Capture the cell that displays the provided text and extract its (x, y) central coordinate. 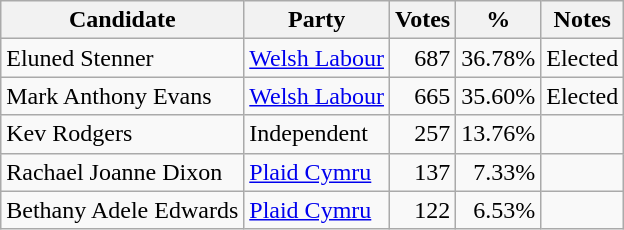
Bethany Adele Edwards (122, 210)
Party (317, 20)
Mark Anthony Evans (122, 96)
% (498, 20)
257 (423, 134)
35.60% (498, 96)
Notes (582, 20)
Candidate (122, 20)
Eluned Stenner (122, 58)
13.76% (498, 134)
Rachael Joanne Dixon (122, 172)
137 (423, 172)
36.78% (498, 58)
122 (423, 210)
687 (423, 58)
7.33% (498, 172)
665 (423, 96)
6.53% (498, 210)
Kev Rodgers (122, 134)
Independent (317, 134)
Votes (423, 20)
